Pinpoint the cell where the given text exists, returning its (x, y) midpoint coordinate. 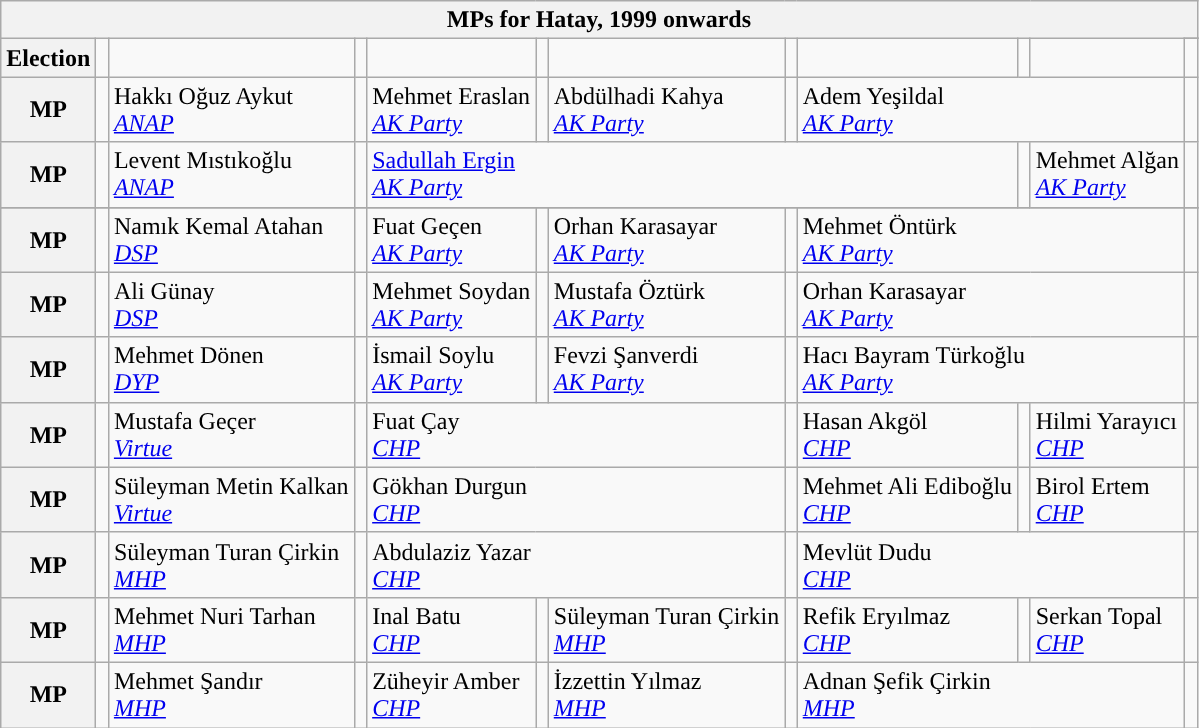
İzzettin YılmazMHP (666, 694)
Hacı Bayram TürkoğluAK Party (990, 370)
Mehmet ŞandırMHP (231, 694)
Mehmet ÖntürkAK Party (990, 240)
İsmail SoyluAK Party (452, 370)
Züheyir AmberCHP (452, 694)
Fevzi ŞanverdiAK Party (666, 370)
Mehmet Nuri TarhanMHP (231, 630)
Adnan Şefik ÇirkinMHP (990, 694)
Fuat GeçenAK Party (452, 240)
Mehmet DönenDYP (231, 370)
Hilmi YarayıcıCHP (1107, 434)
Mehmet Ali EdiboğluCHP (907, 500)
Refik EryılmazCHP (907, 630)
Gökhan DurgunCHP (576, 500)
Inal BatuCHP (452, 630)
Mustafa ÖztürkAK Party (666, 304)
Mehmet SoydanAK Party (452, 304)
MPs for Hatay, 1999 onwards (599, 20)
Mustafa GeçerVirtue (231, 434)
Mehmet AlğanAK Party (1107, 174)
Sadullah ErginAK Party (692, 174)
Hasan AkgölCHP (907, 434)
Serkan TopalCHP (1107, 630)
Adem YeşildalAK Party (990, 110)
Mevlüt DuduCHP (990, 564)
Hakkı Oğuz AykutANAP (231, 110)
Süleyman Metin KalkanVirtue (231, 500)
Namık Kemal AtahanDSP (231, 240)
Fuat ÇayCHP (576, 434)
Election (48, 58)
Abdülhadi KahyaAK Party (666, 110)
Mehmet EraslanAK Party (452, 110)
Birol ErtemCHP (1107, 500)
Ali GünayDSP (231, 304)
Abdulaziz YazarCHP (576, 564)
Levent MıstıkoğluANAP (231, 174)
